Identify which cell holds the provided text, then report its (X, Y) central coordinate. 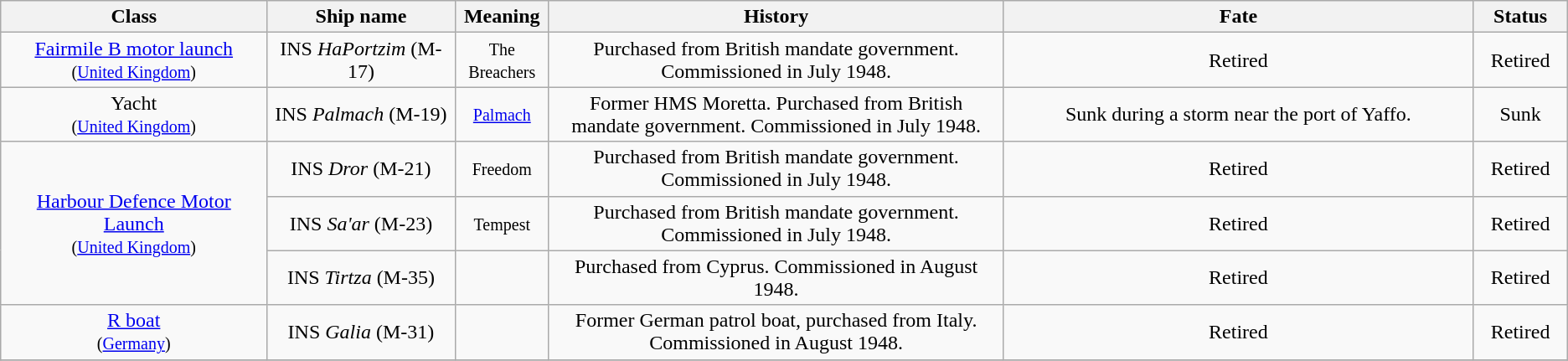
Palmach (502, 114)
INS Tirtza (M-35) (361, 278)
Sunk during a storm near the port of Yaffo. (1238, 114)
Ship name (361, 17)
History (776, 17)
INS Galia (M-31) (361, 332)
Purchased from Cyprus. Commissioned in August 1948. (776, 278)
Meaning (502, 17)
Fairmile B motor launch(United Kingdom) (134, 60)
Sunk (1520, 114)
Yacht(United Kingdom) (134, 114)
Harbour Defence Motor Launch(United Kingdom) (134, 223)
INS HaPortzim (M-17) (361, 60)
Former HMS Moretta. Purchased from British mandate government. Commissioned in July 1948. (776, 114)
Fate (1238, 17)
R boat(Germany) (134, 332)
The Breachers (502, 60)
Freedom (502, 169)
Class (134, 17)
INS Dror (M-21) (361, 169)
Tempest (502, 223)
INS Palmach (M-19) (361, 114)
Former German patrol boat, purchased from Italy. Commissioned in August 1948. (776, 332)
INS Sa'ar (M-23) (361, 223)
Status (1520, 17)
